Identify which cell holds the provided text, then report its (x, y) central coordinate. 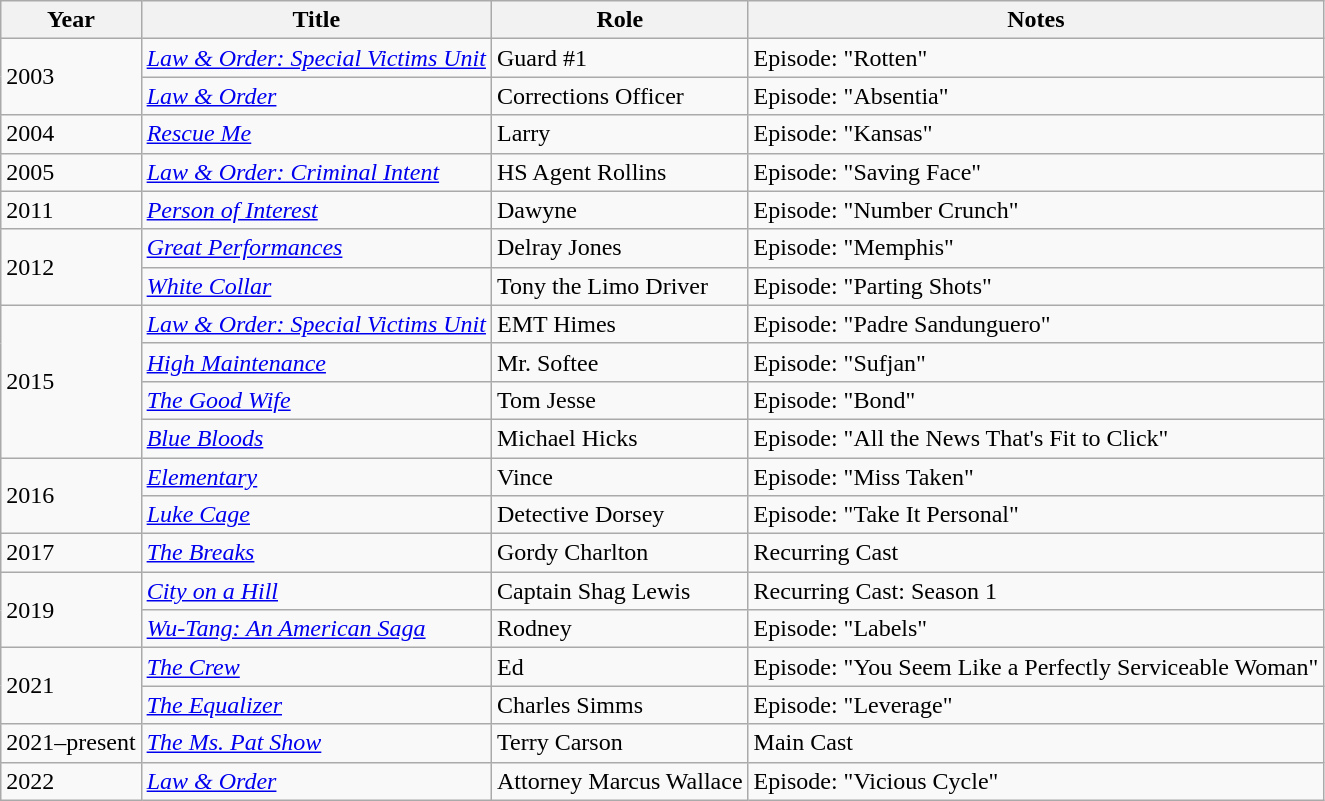
Episode: "Leverage" (1036, 705)
Episode: "Memphis" (1036, 248)
The Breaks (316, 553)
Captain Shag Lewis (620, 591)
Attorney Marcus Wallace (620, 781)
2003 (71, 77)
Title (316, 20)
Rodney (620, 629)
Main Cast (1036, 743)
2004 (71, 134)
Vince (620, 477)
Episode: "Parting Shots" (1036, 286)
Blue Bloods (316, 438)
2016 (71, 496)
High Maintenance (316, 362)
Episode: "Sufjan" (1036, 362)
Role (620, 20)
Charles Simms (620, 705)
Mr. Softee (620, 362)
Episode: "Kansas" (1036, 134)
Delray Jones (620, 248)
Larry (620, 134)
2005 (71, 172)
Person of Interest (316, 210)
2019 (71, 610)
Episode: "Rotten" (1036, 58)
The Good Wife (316, 400)
Dawyne (620, 210)
Law & Order: Criminal Intent (316, 172)
Episode: "Vicious Cycle" (1036, 781)
Episode: "Miss Taken" (1036, 477)
Terry Carson (620, 743)
The Equalizer (316, 705)
Episode: "Absentia" (1036, 96)
2015 (71, 381)
2021–present (71, 743)
Luke Cage (316, 515)
Episode: "Bond" (1036, 400)
Ed (620, 667)
Episode: "You Seem Like a Perfectly Serviceable Woman" (1036, 667)
2022 (71, 781)
Episode: "Take It Personal" (1036, 515)
Wu-Tang: An American Saga (316, 629)
2011 (71, 210)
Gordy Charlton (620, 553)
City on a Hill (316, 591)
Episode: "Labels" (1036, 629)
HS Agent Rollins (620, 172)
The Crew (316, 667)
Detective Dorsey (620, 515)
White Collar (316, 286)
Tony the Limo Driver (620, 286)
Great Performances (316, 248)
Episode: "Number Crunch" (1036, 210)
Tom Jesse (620, 400)
Corrections Officer (620, 96)
2021 (71, 686)
Elementary (316, 477)
Rescue Me (316, 134)
Michael Hicks (620, 438)
Notes (1036, 20)
Episode: "Saving Face" (1036, 172)
Recurring Cast: Season 1 (1036, 591)
EMT Himes (620, 324)
Guard #1 (620, 58)
Episode: "Padre Sandunguero" (1036, 324)
Year (71, 20)
2012 (71, 267)
Recurring Cast (1036, 553)
The Ms. Pat Show (316, 743)
2017 (71, 553)
Episode: "All the News That's Fit to Click" (1036, 438)
